Return [x, y] of the center of cell containing provided text 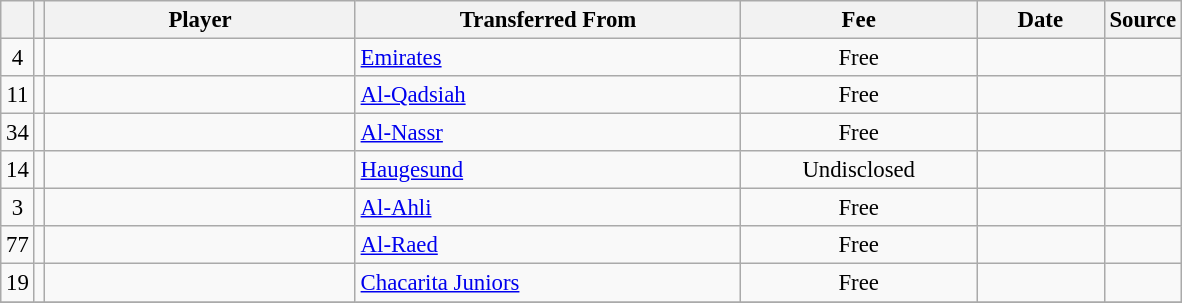
Al-Raed [548, 245]
Transferred From [548, 20]
14 [18, 170]
Source [1142, 20]
Chacarita Juniors [548, 283]
Haugesund [548, 170]
77 [18, 245]
11 [18, 95]
Player [200, 20]
19 [18, 283]
Al-Nassr [548, 133]
3 [18, 208]
Date [1040, 20]
Fee [859, 20]
Emirates [548, 58]
Al-Qadsiah [548, 95]
Undisclosed [859, 170]
34 [18, 133]
Al-Ahli [548, 208]
4 [18, 58]
